Search for the cell housing the specified text and yield its (X, Y) center coordinate. 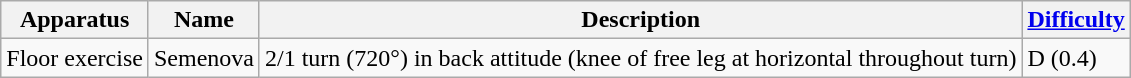
2/1 turn (720°) in back attitude (knee of free leg at horizontal throughout turn) (640, 58)
Apparatus (75, 20)
Description (640, 20)
D (0.4) (1076, 58)
Floor exercise (75, 58)
Difficulty (1076, 20)
Name (204, 20)
Semenova (204, 58)
